From the cell containing the given text, extract its center point as (X, Y) coordinate. 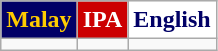
IPA (102, 20)
English (172, 20)
Malay (39, 20)
